Return (X, Y) of the center of cell containing provided text 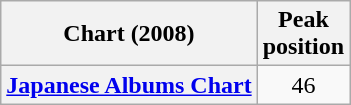
Japanese Albums Chart (129, 85)
Chart (2008) (129, 34)
Peakposition (303, 34)
46 (303, 85)
